From the cell containing the given text, extract its center point as [X, Y] coordinate. 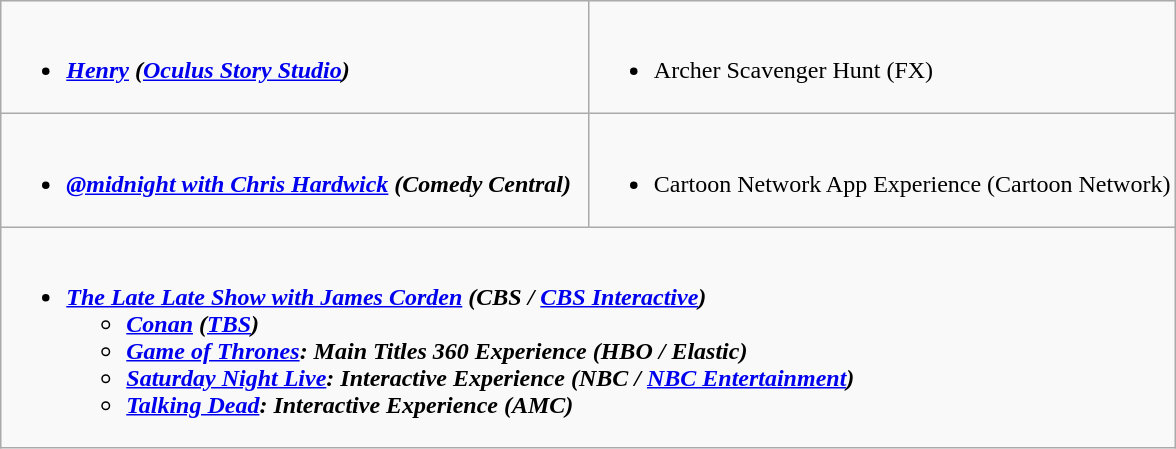
Henry (Oculus Story Studio) [295, 58]
@midnight with Chris Hardwick (Comedy Central) [295, 170]
Archer Scavenger Hunt (FX) [882, 58]
Cartoon Network App Experience (Cartoon Network) [882, 170]
